Locate the cell with the specified text and output its [X, Y] center coordinate. 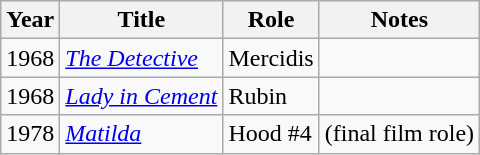
Lady in Cement [142, 96]
The Detective [142, 58]
Notes [399, 20]
(final film role) [399, 134]
Year [30, 20]
Mercidis [271, 58]
Hood #4 [271, 134]
Role [271, 20]
1978 [30, 134]
Title [142, 20]
Matilda [142, 134]
Rubin [271, 96]
